Scan for the cell matching the given text and deliver its [x, y] coordinate at center. 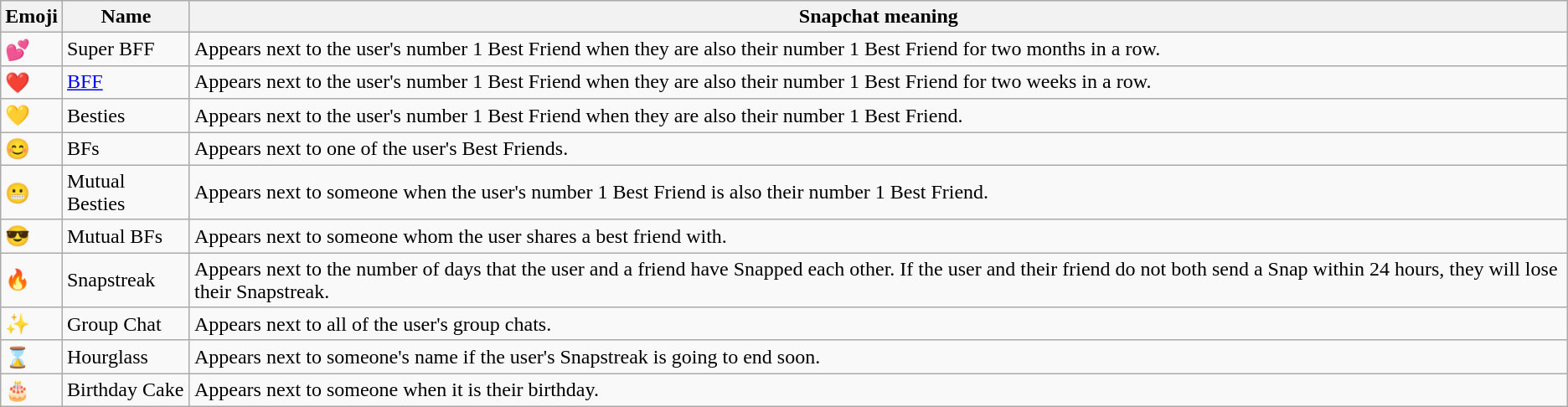
😬 [32, 193]
❤️ [32, 82]
Appears next to the user's number 1 Best Friend when they are also their number 1 Best Friend for two months in a row. [878, 49]
Group Chat [126, 324]
Appears next to someone's name if the user's Snapstreak is going to end soon. [878, 357]
✨ [32, 324]
Besties [126, 116]
Appears next to the user's number 1 Best Friend when they are also their number 1 Best Friend for two weeks in a row. [878, 82]
😊 [32, 149]
😎 [32, 236]
🎂 [32, 390]
Appears next to someone when the user's number 1 Best Friend is also their number 1 Best Friend. [878, 193]
Appears next to someone when it is their birthday. [878, 390]
BFF [126, 82]
Mutual BFs [126, 236]
Appears next to all of the user's group chats. [878, 324]
💕 [32, 49]
Appears next to one of the user's Best Friends. [878, 149]
Emoji [32, 17]
Super BFF [126, 49]
Mutual Besties [126, 193]
Appears next to the user's number 1 Best Friend when they are also their number 1 Best Friend. [878, 116]
🔥 [32, 280]
Snapchat meaning [878, 17]
⌛️ [32, 357]
Birthday Cake [126, 390]
BFs [126, 149]
Snapstreak [126, 280]
💛 [32, 116]
Appears next to someone whom the user shares a best friend with. [878, 236]
Name [126, 17]
Hourglass [126, 357]
